Capture the cell that displays the provided text and extract its (X, Y) central coordinate. 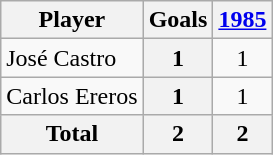
Player (72, 20)
Carlos Ereros (72, 96)
José Castro (72, 58)
Total (72, 134)
Goals (178, 20)
1985 (242, 20)
